Find where the given text appears and provide that cell's center as [x, y] coordinate. 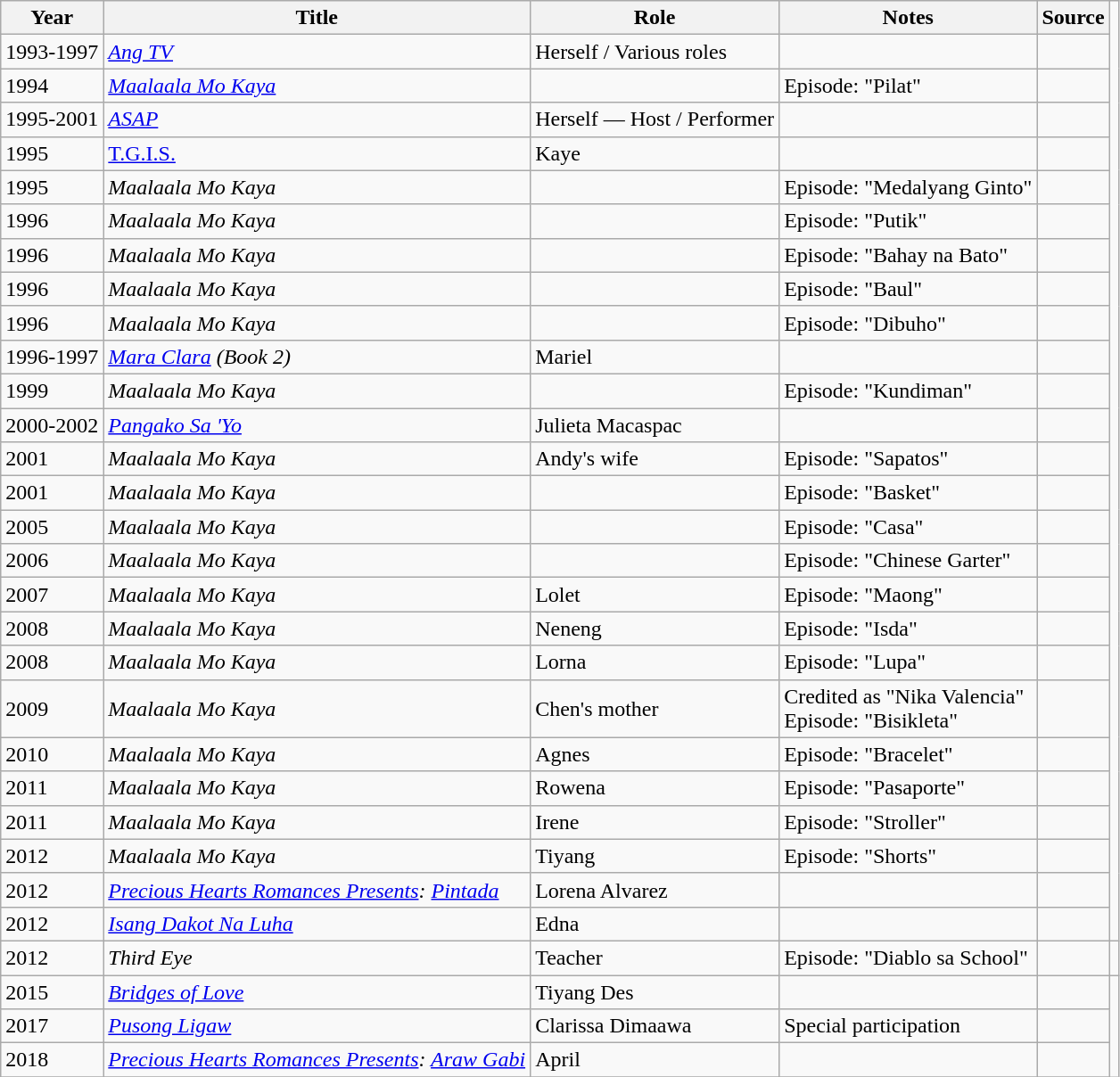
Episode: "Kundiman" [908, 391]
Herself / Various roles [655, 52]
Episode: "Bracelet" [908, 754]
Episode: "Medalyang Ginto" [908, 187]
Edna [655, 924]
Source [1074, 18]
Episode: "Lupa" [908, 662]
Credited as "Nika Valencia"Episode: "Bisikleta" [908, 708]
Episode: "Baul" [908, 289]
Mariel [655, 357]
1993-1997 [52, 52]
2010 [52, 754]
Clarissa Dimaawa [655, 1026]
Pangako Sa 'Yo [317, 425]
Lolet [655, 595]
Third Eye [317, 958]
Teacher [655, 958]
Episode: "Sapatos" [908, 459]
2006 [52, 561]
Pusong Ligaw [317, 1026]
2015 [52, 992]
Episode: "Isda" [908, 629]
Neneng [655, 629]
April [655, 1060]
Bridges of Love [317, 992]
Episode: "Maong" [908, 595]
Episode: "Shorts" [908, 856]
2007 [52, 595]
2000-2002 [52, 425]
T.G.I.S. [317, 153]
2005 [52, 527]
2018 [52, 1060]
Precious Hearts Romances Presents: Pintada [317, 890]
Isang Dakot Na Luha [317, 924]
ASAP [317, 119]
Precious Hearts Romances Presents: Araw Gabi [317, 1060]
2009 [52, 708]
1999 [52, 391]
Episode: "Stroller" [908, 822]
1995-2001 [52, 119]
Kaye [655, 153]
Episode: "Chinese Garter" [908, 561]
Rowena [655, 788]
Tiyang [655, 856]
Mara Clara (Book 2) [317, 357]
Episode: "Pilat" [908, 86]
1996-1997 [52, 357]
Episode: "Diablo sa School" [908, 958]
Notes [908, 18]
Episode: "Basket" [908, 493]
Special participation [908, 1026]
Episode: "Bahay na Bato" [908, 255]
Irene [655, 822]
Episode: "Pasaporte" [908, 788]
Year [52, 18]
Herself — Host / Performer [655, 119]
2017 [52, 1026]
Role [655, 18]
Lorena Alvarez [655, 890]
Tiyang Des [655, 992]
Ang TV [317, 52]
Episode: "Dibuho" [908, 323]
Lorna [655, 662]
Title [317, 18]
Agnes [655, 754]
Chen's mother [655, 708]
1994 [52, 86]
Episode: "Putik" [908, 221]
Julieta Macaspac [655, 425]
Episode: "Casa" [908, 527]
Andy's wife [655, 459]
